Provide the (X, Y) coordinate of the cell's center where the given text is located.  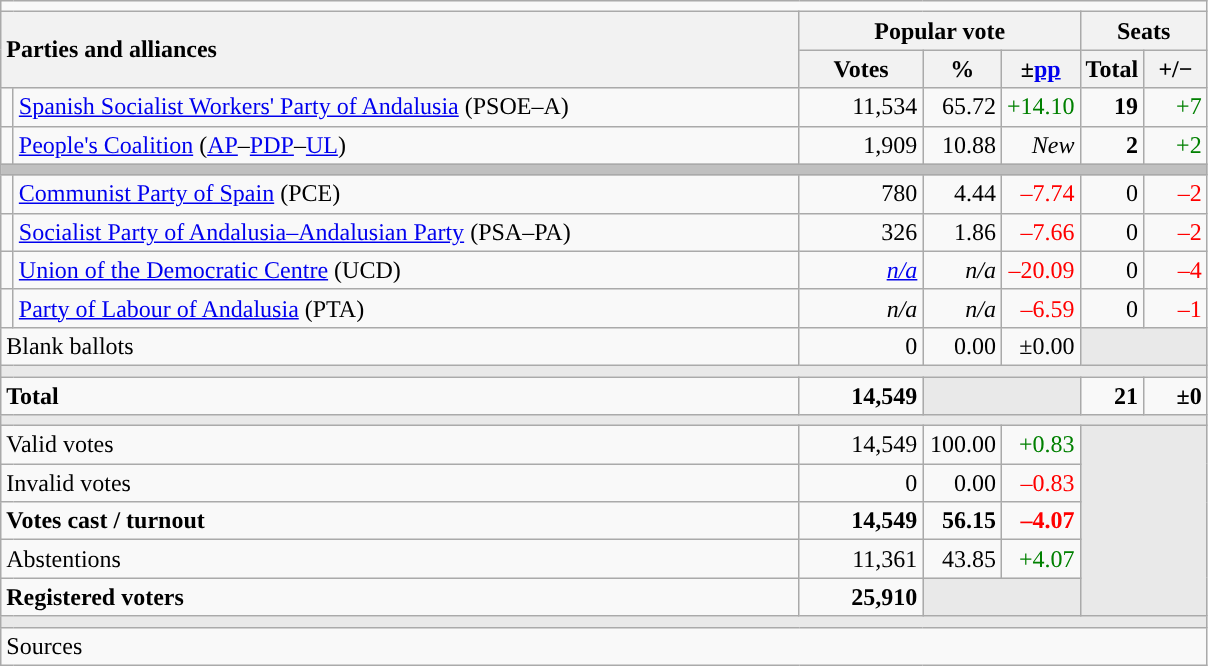
Spanish Socialist Workers' Party of Andalusia (PSOE–A) (406, 107)
People's Coalition (AP–PDP–UL) (406, 145)
25,910 (861, 597)
+0.83 (1040, 445)
Union of the Democratic Centre (UCD) (406, 270)
Invalid votes (400, 483)
21 (1112, 395)
4.44 (962, 194)
10.88 (962, 145)
Blank ballots (400, 346)
–20.09 (1040, 270)
–1 (1176, 308)
326 (861, 232)
2 (1112, 145)
1,909 (861, 145)
±0.00 (1040, 346)
56.15 (962, 521)
Sources (604, 646)
Popular vote (940, 31)
–7.66 (1040, 232)
–0.83 (1040, 483)
+14.10 (1040, 107)
+/− (1176, 69)
Seats (1144, 31)
Party of Labour of Andalusia (PTA) (406, 308)
100.00 (962, 445)
±0 (1176, 395)
Registered voters (400, 597)
Valid votes (400, 445)
+2 (1176, 145)
Votes cast / turnout (400, 521)
Abstentions (400, 559)
19 (1112, 107)
11,361 (861, 559)
65.72 (962, 107)
New (1040, 145)
Parties and alliances (400, 50)
Communist Party of Spain (PCE) (406, 194)
+7 (1176, 107)
–4.07 (1040, 521)
1.86 (962, 232)
–7.74 (1040, 194)
–4 (1176, 270)
43.85 (962, 559)
780 (861, 194)
% (962, 69)
11,534 (861, 107)
–6.59 (1040, 308)
Votes (861, 69)
Socialist Party of Andalusia–Andalusian Party (PSA–PA) (406, 232)
+4.07 (1040, 559)
±pp (1040, 69)
